Find where the given text appears and provide that cell's center as [X, Y] coordinate. 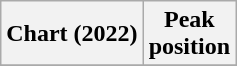
Peakposition [189, 34]
Chart (2022) [72, 34]
